From the cell containing the given text, extract its center point as (x, y) coordinate. 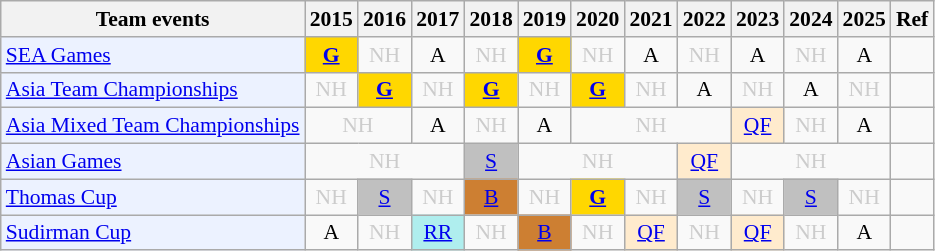
2025 (864, 19)
2015 (332, 19)
Thomas Cup (153, 197)
2023 (758, 19)
2019 (544, 19)
2020 (598, 19)
SEA Games (153, 55)
2022 (704, 19)
Asia Mixed Team Championships (153, 126)
Ref (912, 19)
RR (438, 233)
2024 (810, 19)
2016 (384, 19)
Asian Games (153, 162)
Team events (153, 19)
Sudirman Cup (153, 233)
2018 (490, 19)
2017 (438, 19)
2021 (650, 19)
Asia Team Championships (153, 90)
